Output the [X, Y] coordinate of the center of the cell containing the given text.  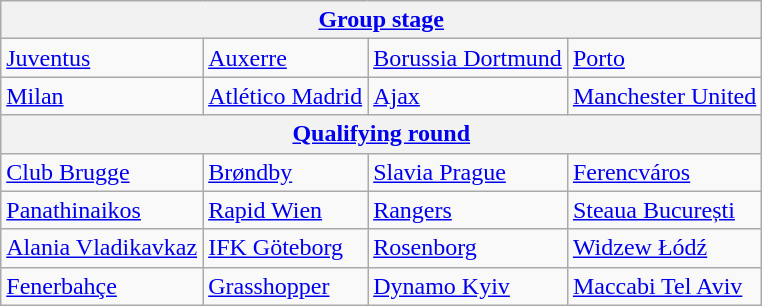
Club Brugge [102, 172]
Fenerbahçe [102, 286]
Dynamo Kyiv [468, 286]
Panathinaikos [102, 210]
Alania Vladikavkaz [102, 248]
Qualifying round [382, 134]
Brøndby [286, 172]
Maccabi Tel Aviv [664, 286]
Steaua București [664, 210]
Widzew Łódź [664, 248]
Atlético Madrid [286, 96]
Borussia Dortmund [468, 58]
Rosenborg [468, 248]
Manchester United [664, 96]
Ajax [468, 96]
Slavia Prague [468, 172]
Group stage [382, 20]
Grasshopper [286, 286]
Auxerre [286, 58]
Porto [664, 58]
Milan [102, 96]
Rangers [468, 210]
IFK Göteborg [286, 248]
Juventus [102, 58]
Ferencváros [664, 172]
Rapid Wien [286, 210]
